Output the [X, Y] coordinate of the center of the cell containing the given text.  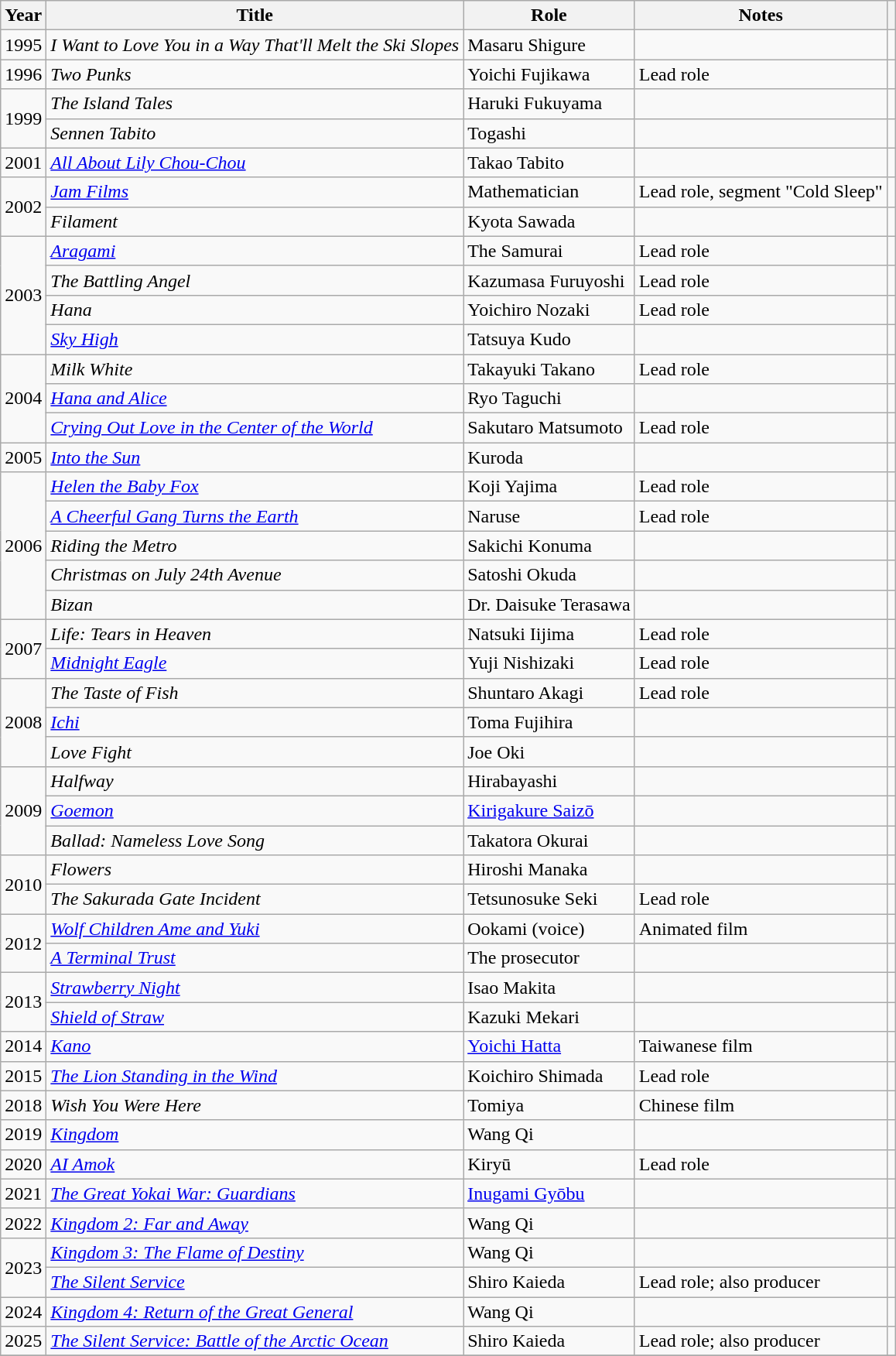
The Silent Service: Battle of the Arctic Ocean [255, 1341]
A Terminal Trust [255, 958]
2010 [23, 885]
Two Punks [255, 74]
2025 [23, 1341]
Hirabayashi [549, 781]
2015 [23, 1076]
Taiwanese film [761, 1046]
Sakutaro Matsumoto [549, 428]
Sakichi Konuma [549, 546]
2024 [23, 1312]
Inugami Gyōbu [549, 1193]
Love Fight [255, 752]
All About Lily Chou-Chou [255, 163]
Aragami [255, 251]
Kazumasa Furuyoshi [549, 280]
2006 [23, 546]
Wolf Children Ame and Yuki [255, 929]
2004 [23, 399]
The prosecutor [549, 958]
Hana [255, 310]
Crying Out Love in the Center of the World [255, 428]
Takao Tabito [549, 163]
Bizan [255, 604]
Kingdom 4: Return of the Great General [255, 1312]
Toma Fujihira [549, 722]
2022 [23, 1223]
Helen the Baby Fox [255, 487]
1996 [23, 74]
2002 [23, 207]
Jam Films [255, 192]
Kirigakure Saizō [549, 810]
2009 [23, 810]
Yoichi Fujikawa [549, 74]
Joe Oki [549, 752]
Life: Tears in Heaven [255, 634]
2020 [23, 1164]
The Great Yokai War: Guardians [255, 1193]
The Sakurada Gate Incident [255, 899]
The Silent Service [255, 1282]
Koji Yajima [549, 487]
Hana and Alice [255, 399]
Year [23, 15]
1999 [23, 118]
2014 [23, 1046]
2001 [23, 163]
Yoichiro Nozaki [549, 310]
2021 [23, 1193]
Ichi [255, 722]
The Taste of Fish [255, 693]
Hiroshi Manaka [549, 870]
Filament [255, 221]
Kyota Sawada [549, 221]
Christmas on July 24th Avenue [255, 575]
Shuntaro Akagi [549, 693]
Chinese film [761, 1105]
Halfway [255, 781]
Isao Makita [549, 988]
Sennen Tabito [255, 133]
Tetsunosuke Seki [549, 899]
Strawberry Night [255, 988]
Goemon [255, 810]
2019 [23, 1135]
The Island Tales [255, 104]
Naruse [549, 516]
Kuroda [549, 457]
Sky High [255, 339]
Takayuki Takano [549, 369]
Kiryū [549, 1164]
Midnight Eagle [255, 663]
Kano [255, 1046]
Ookami (voice) [549, 929]
2008 [23, 722]
2013 [23, 1002]
Wish You Were Here [255, 1105]
Kingdom 2: Far and Away [255, 1223]
Mathematician [549, 192]
I Want to Love You in a Way That'll Melt the Ski Slopes [255, 45]
A Cheerful Gang Turns the Earth [255, 516]
Flowers [255, 870]
Title [255, 15]
Kazuki Mekari [549, 1017]
2007 [23, 649]
Animated film [761, 929]
Role [549, 15]
Kingdom [255, 1135]
Lead role, segment "Cold Sleep" [761, 192]
Masaru Shigure [549, 45]
Yoichi Hatta [549, 1046]
Togashi [549, 133]
Natsuki Iijima [549, 634]
Notes [761, 15]
Tomiya [549, 1105]
The Battling Angel [255, 280]
2003 [23, 295]
AI Amok [255, 1164]
1995 [23, 45]
Ballad: Nameless Love Song [255, 840]
Into the Sun [255, 457]
Shield of Straw [255, 1017]
Dr. Daisuke Terasawa [549, 604]
Koichiro Shimada [549, 1076]
Kingdom 3: The Flame of Destiny [255, 1252]
Satoshi Okuda [549, 575]
Haruki Fukuyama [549, 104]
Tatsuya Kudo [549, 339]
Riding the Metro [255, 546]
2018 [23, 1105]
2012 [23, 943]
Takatora Okurai [549, 840]
Milk White [255, 369]
Yuji Nishizaki [549, 663]
The Lion Standing in the Wind [255, 1076]
2005 [23, 457]
Ryo Taguchi [549, 399]
2023 [23, 1267]
The Samurai [549, 251]
